Extract the (X, Y) coordinate from the center of the cell holding the provided text.  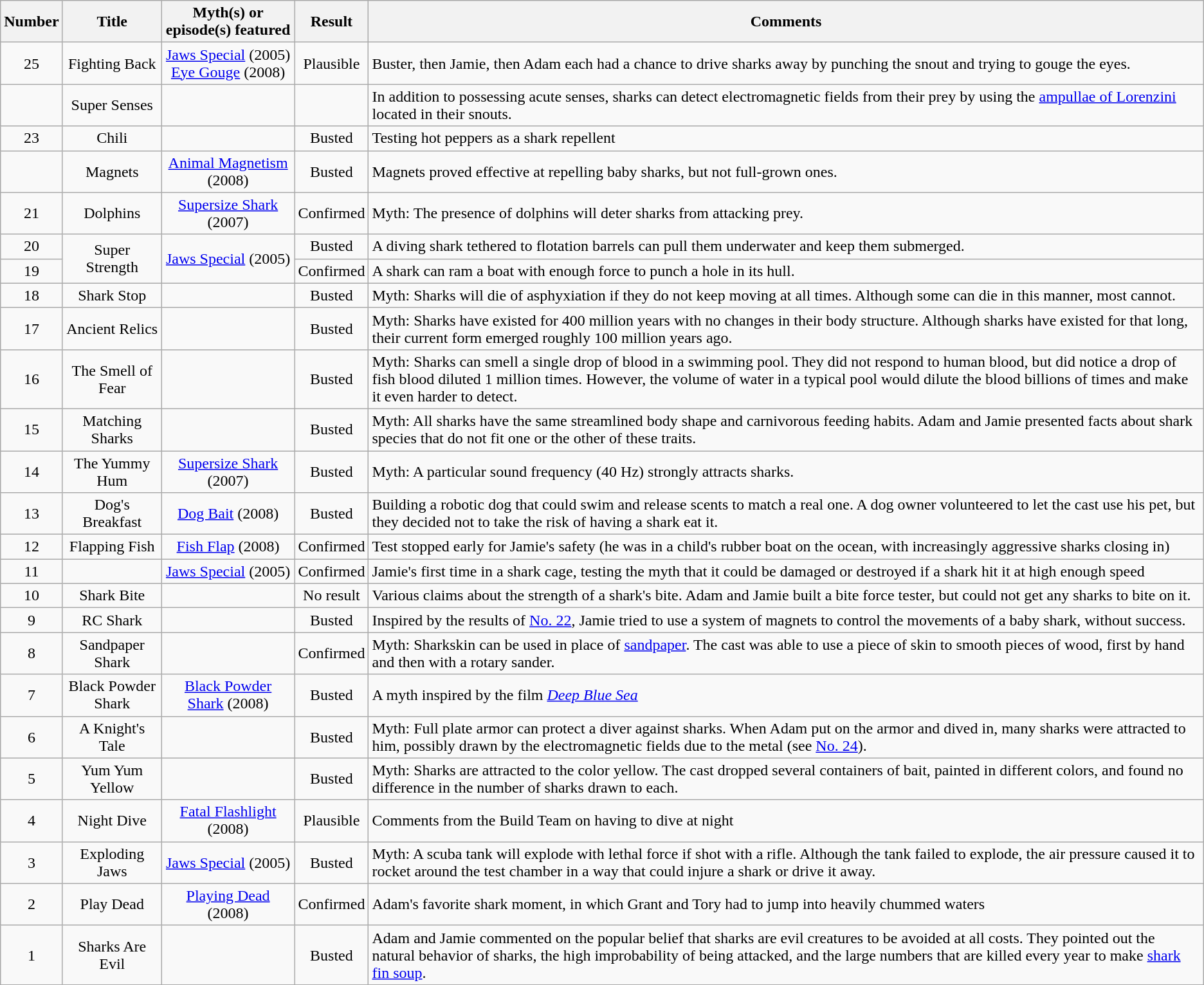
8 (32, 654)
Myth: A particular sound frequency (40 Hz) strongly attracts sharks. (786, 471)
Night Dive (112, 821)
7 (32, 695)
14 (32, 471)
3 (32, 862)
Comments (786, 22)
20 (32, 246)
23 (32, 138)
Dog's Breakfast (112, 513)
A shark can ram a boat with enough force to punch a hole in its hull. (786, 271)
Comments from the Build Team on having to dive at night (786, 821)
Sandpaper Shark (112, 654)
17 (32, 328)
Sharks Are Evil (112, 955)
13 (32, 513)
19 (32, 271)
The Smell of Fear (112, 379)
Magnets (112, 171)
Yum Yum Yellow (112, 778)
Myth(s) or episode(s) featured (228, 22)
4 (32, 821)
A myth inspired by the film Deep Blue Sea (786, 695)
RC Shark (112, 620)
Test stopped early for Jamie's safety (he was in a child's rubber boat on the ocean, with increasingly aggressive sharks closing in) (786, 547)
1 (32, 955)
Super Senses (112, 106)
12 (32, 547)
No result (332, 596)
Myth: The presence of dolphins will deter sharks from attacking prey. (786, 214)
18 (32, 295)
21 (32, 214)
25 (32, 63)
A Knight's Tale (112, 737)
Jamie's first time in a shark cage, testing the myth that it could be damaged or destroyed if a shark hit it at high enough speed (786, 571)
9 (32, 620)
Magnets proved effective at repelling baby sharks, but not full-grown ones. (786, 171)
Testing hot peppers as a shark repellent (786, 138)
Fighting Back (112, 63)
Ancient Relics (112, 328)
Various claims about the strength of a shark's bite. Adam and Jamie built a bite force tester, but could not get any sharks to bite on it. (786, 596)
16 (32, 379)
A diving shark tethered to flotation barrels can pull them underwater and keep them submerged. (786, 246)
Flapping Fish (112, 547)
Jaws Special (2005)Eye Gouge (2008) (228, 63)
11 (32, 571)
Playing Dead (2008) (228, 905)
Super Strength (112, 259)
Play Dead (112, 905)
15 (32, 430)
Fish Flap (2008) (228, 547)
Dolphins (112, 214)
Adam's favorite shark moment, in which Grant and Tory had to jump into heavily chummed waters (786, 905)
2 (32, 905)
Dog Bait (2008) (228, 513)
6 (32, 737)
Result (332, 22)
Myth: Sharks will die of asphyxiation if they do not keep moving at all times. Although some can die in this manner, most cannot. (786, 295)
Fatal Flashlight (2008) (228, 821)
Title (112, 22)
Chili (112, 138)
Animal Magnetism (2008) (228, 171)
Buster, then Jamie, then Adam each had a chance to drive sharks away by punching the snout and trying to gouge the eyes. (786, 63)
Shark Bite (112, 596)
Shark Stop (112, 295)
Black Powder Shark (112, 695)
5 (32, 778)
Inspired by the results of No. 22, Jamie tried to use a system of magnets to control the movements of a baby shark, without success. (786, 620)
Number (32, 22)
10 (32, 596)
Black Powder Shark (2008) (228, 695)
The Yummy Hum (112, 471)
Exploding Jaws (112, 862)
Matching Sharks (112, 430)
